Output the [X, Y] coordinate of the center of the cell containing the given text.  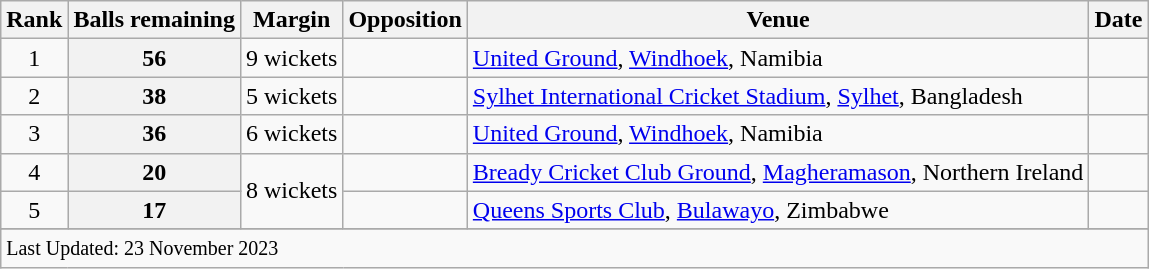
9 wickets [291, 58]
8 wickets [291, 191]
Queens Sports Club, Bulawayo, Zimbabwe [778, 210]
5 wickets [291, 96]
Rank [34, 20]
4 [34, 172]
38 [154, 96]
17 [154, 210]
Opposition [405, 20]
Margin [291, 20]
Venue [778, 20]
Date [1118, 20]
Last Updated: 23 November 2023 [574, 248]
5 [34, 210]
1 [34, 58]
36 [154, 134]
3 [34, 134]
6 wickets [291, 134]
Sylhet International Cricket Stadium, Sylhet, Bangladesh [778, 96]
Balls remaining [154, 20]
56 [154, 58]
Bready Cricket Club Ground, Magheramason, Northern Ireland [778, 172]
20 [154, 172]
2 [34, 96]
